Capture the cell that displays the provided text and extract its [X, Y] central coordinate. 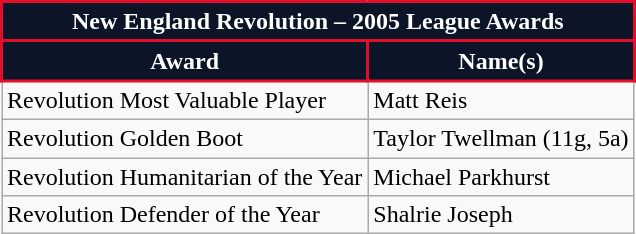
Taylor Twellman (11g, 5a) [501, 138]
Revolution Golden Boot [185, 138]
Shalrie Joseph [501, 215]
Revolution Humanitarian of the Year [185, 177]
New England Revolution – 2005 League Awards [318, 22]
Award [185, 61]
Matt Reis [501, 100]
Revolution Most Valuable Player [185, 100]
Michael Parkhurst [501, 177]
Revolution Defender of the Year [185, 215]
Name(s) [501, 61]
